Pinpoint the cell where the given text exists, returning its [x, y] midpoint coordinate. 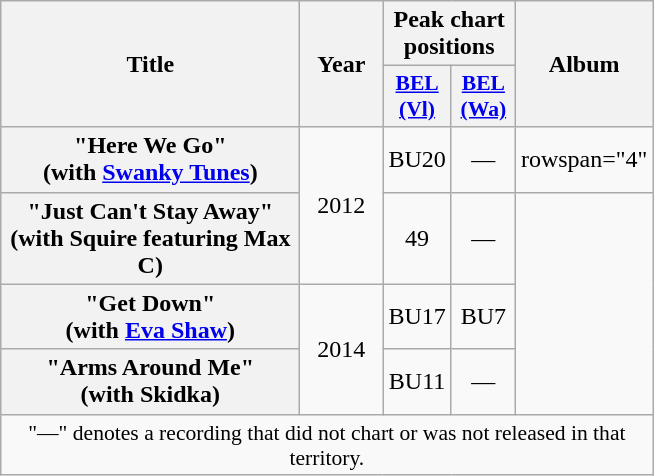
BEL (Wa) [483, 96]
Title [150, 64]
"Here We Go" (with Swanky Tunes) [150, 160]
BU20 [417, 160]
Peak chart positions [450, 34]
BU7 [483, 316]
― [483, 160]
"—" denotes a recording that did not chart or was not released in that territory. [327, 444]
BEL (Vl) [417, 96]
BU17 [417, 316]
Year [342, 64]
49 [417, 238]
2014 [342, 349]
Album [584, 64]
BU11 [417, 382]
2012 [342, 206]
"Just Can't Stay Away" (with Squire featuring Max C) [150, 238]
"Get Down" (with Eva Shaw) [150, 316]
"Arms Around Me" (with Skidka) [150, 382]
rowspan="4" [584, 160]
